Determine the [x, y] coordinate at the center of the cell enclosing the given text.  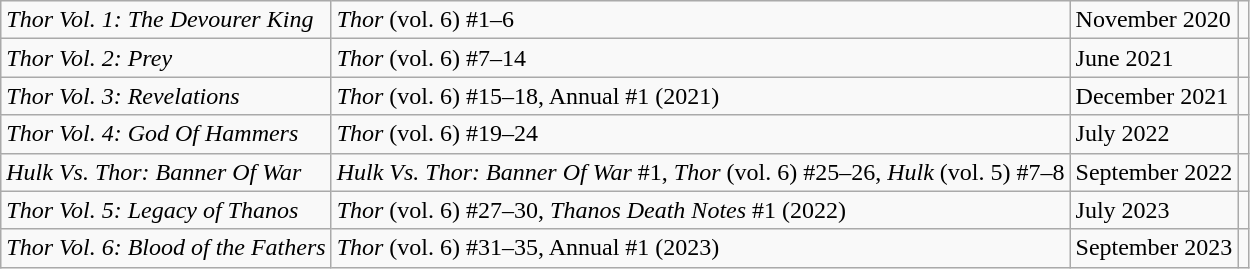
Thor Vol. 6: Blood of the Fathers [166, 248]
Thor Vol. 2: Prey [166, 58]
June 2021 [1154, 58]
Thor Vol. 5: Legacy of Thanos [166, 210]
July 2022 [1154, 134]
December 2021 [1154, 96]
Hulk Vs. Thor: Banner Of War [166, 172]
Thor Vol. 4: God Of Hammers [166, 134]
Thor (vol. 6) #31–35, Annual #1 (2023) [700, 248]
September 2022 [1154, 172]
September 2023 [1154, 248]
Thor (vol. 6) #19–24 [700, 134]
Thor Vol. 3: Revelations [166, 96]
November 2020 [1154, 20]
July 2023 [1154, 210]
Thor (vol. 6) #7–14 [700, 58]
Thor (vol. 6) #15–18, Annual #1 (2021) [700, 96]
Thor (vol. 6) #1–6 [700, 20]
Hulk Vs. Thor: Banner Of War #1, Thor (vol. 6) #25–26, Hulk (vol. 5) #7–8 [700, 172]
Thor Vol. 1: The Devourer King [166, 20]
Thor (vol. 6) #27–30, Thanos Death Notes #1 (2022) [700, 210]
